Detect which cell encompasses the target text, then output its (X, Y) center coordinate. 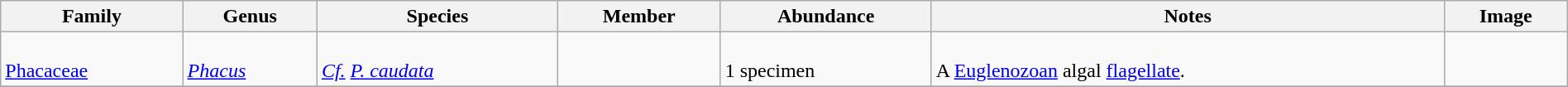
Phacaceae (92, 60)
Genus (250, 17)
Abundance (825, 17)
A Euglenozoan algal flagellate. (1188, 60)
1 specimen (825, 60)
Family (92, 17)
Phacus (250, 60)
Member (640, 17)
Notes (1188, 17)
Cf. P. caudata (437, 60)
Species (437, 17)
Image (1505, 17)
